For the text-containing cell, return its midpoint in (X, Y) coordinate format. 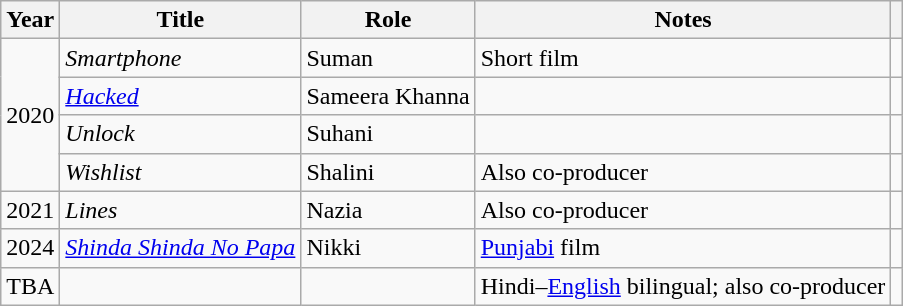
2020 (30, 115)
Notes (683, 20)
Smartphone (180, 58)
Sameera Khanna (388, 96)
Lines (180, 210)
TBA (30, 286)
Year (30, 20)
Title (180, 20)
Shinda Shinda No Papa (180, 248)
Wishlist (180, 172)
Role (388, 20)
2021 (30, 210)
Short film (683, 58)
Hindi–English bilingual; also co-producer (683, 286)
Nikki (388, 248)
Shalini (388, 172)
2024 (30, 248)
Suhani (388, 134)
Hacked (180, 96)
Nazia (388, 210)
Suman (388, 58)
Unlock (180, 134)
Punjabi film (683, 248)
